Output the [x, y] coordinate of the center of the cell containing the given text.  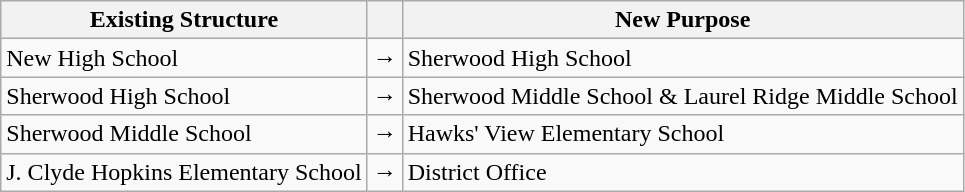
Sherwood Middle School & Laurel Ridge Middle School [682, 96]
J. Clyde Hopkins Elementary School [184, 172]
District Office [682, 172]
Hawks' View Elementary School [682, 134]
New High School [184, 58]
New Purpose [682, 20]
Existing Structure [184, 20]
Sherwood Middle School [184, 134]
